Find where the given text appears and provide that cell's center as (x, y) coordinate. 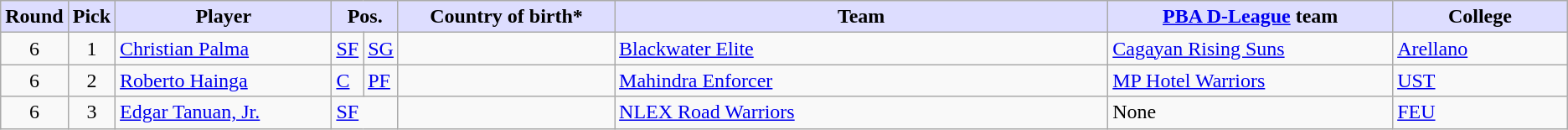
C (348, 81)
College (1481, 17)
1 (91, 49)
Mahindra Enforcer (861, 81)
MP Hotel Warriors (1251, 81)
None (1251, 112)
Player (224, 17)
Round (34, 17)
Arellano (1481, 49)
2 (91, 81)
Pick (91, 17)
SG (381, 49)
Cagayan Rising Suns (1251, 49)
Team (861, 17)
Edgar Tanuan, Jr. (224, 112)
PBA D-League team (1251, 17)
FEU (1481, 112)
Blackwater Elite (861, 49)
NLEX Road Warriors (861, 112)
PF (381, 81)
Roberto Hainga (224, 81)
Pos. (365, 17)
3 (91, 112)
Christian Palma (224, 49)
Country of birth* (506, 17)
UST (1481, 81)
